Provide the (X, Y) coordinate of the cell's center where the given text is located.  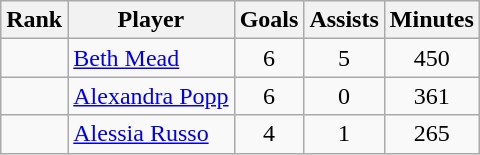
265 (432, 134)
Alexandra Popp (151, 96)
Rank (34, 20)
4 (269, 134)
0 (344, 96)
Player (151, 20)
Beth Mead (151, 58)
Goals (269, 20)
Minutes (432, 20)
Alessia Russo (151, 134)
450 (432, 58)
Assists (344, 20)
5 (344, 58)
361 (432, 96)
1 (344, 134)
